From the cell containing the given text, extract its center point as (X, Y) coordinate. 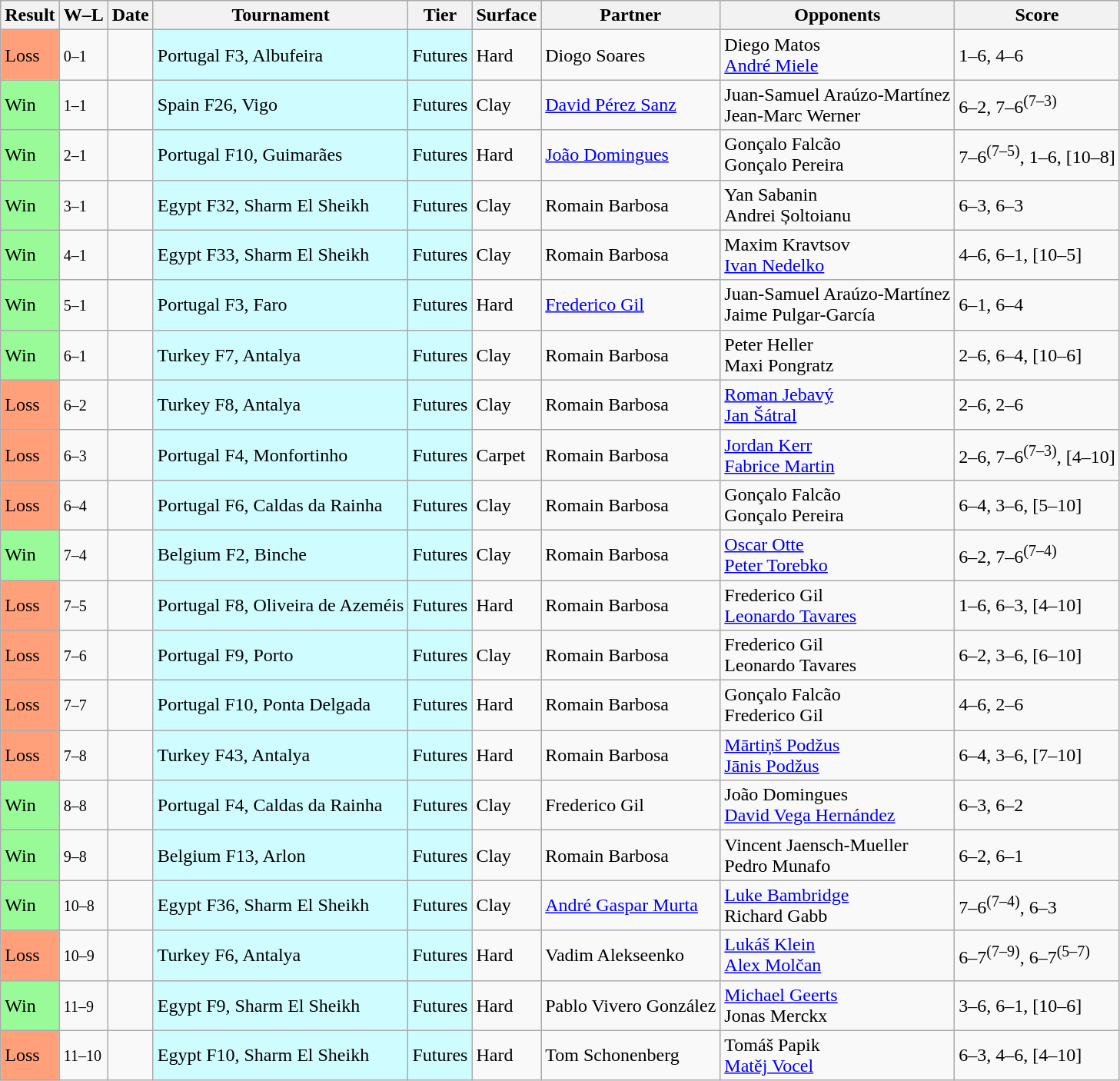
Turkey F7, Antalya (281, 355)
Oscar Otte Peter Torebko (838, 555)
9–8 (83, 855)
João Domingues David Vega Hernández (838, 806)
7–8 (83, 755)
Michael Geerts Jonas Merckx (838, 1006)
Spain F26, Vigo (281, 105)
2–6, 2–6 (1037, 404)
6–2, 7–6(7–3) (1037, 105)
0–1 (83, 55)
4–6, 2–6 (1037, 706)
3–1 (83, 205)
4–6, 6–1, [10–5] (1037, 255)
10–9 (83, 955)
David Pérez Sanz (630, 105)
Belgium F2, Binche (281, 555)
Partner (630, 15)
6–2, 3–6, [6–10] (1037, 655)
Roman Jebavý Jan Šátral (838, 404)
João Domingues (630, 155)
Diego Matos André Miele (838, 55)
Portugal F10, Guimarães (281, 155)
10–8 (83, 906)
Gonçalo Falcão Frederico Gil (838, 706)
Egypt F9, Sharm El Sheikh (281, 1006)
André Gaspar Murta (630, 906)
6–2, 6–1 (1037, 855)
Juan-Samuel Araúzo-Martínez Jaime Pulgar-García (838, 304)
6–1, 6–4 (1037, 304)
Surface (507, 15)
Egypt F33, Sharm El Sheikh (281, 255)
Tournament (281, 15)
Portugal F6, Caldas da Rainha (281, 504)
Portugal F4, Monfortinho (281, 455)
Date (131, 15)
2–6, 6–4, [10–6] (1037, 355)
6–3, 4–6, [4–10] (1037, 1055)
7–4 (83, 555)
Tomáš Papik Matěj Vocel (838, 1055)
5–1 (83, 304)
Portugal F4, Caldas da Rainha (281, 806)
11–9 (83, 1006)
6–2 (83, 404)
6–3, 6–2 (1037, 806)
7–5 (83, 604)
Maxim Kravtsov Ivan Nedelko (838, 255)
Egypt F32, Sharm El Sheikh (281, 205)
2–6, 7–6(7–3), [4–10] (1037, 455)
2–1 (83, 155)
Peter Heller Maxi Pongratz (838, 355)
8–8 (83, 806)
Portugal F8, Oliveira de Azeméis (281, 604)
Turkey F8, Antalya (281, 404)
7–6(7–5), 1–6, [10–8] (1037, 155)
Lukáš Klein Alex Molčan (838, 955)
Egypt F36, Sharm El Sheikh (281, 906)
3–6, 6–1, [10–6] (1037, 1006)
4–1 (83, 255)
Tom Schonenberg (630, 1055)
Diogo Soares (630, 55)
Yan Sabanin Andrei Șoltoianu (838, 205)
6–7(7–9), 6–7(5–7) (1037, 955)
Egypt F10, Sharm El Sheikh (281, 1055)
Portugal F3, Faro (281, 304)
11–10 (83, 1055)
Opponents (838, 15)
Belgium F13, Arlon (281, 855)
W–L (83, 15)
1–6, 4–6 (1037, 55)
Vincent Jaensch-Mueller Pedro Munafo (838, 855)
1–6, 6–3, [4–10] (1037, 604)
Tier (440, 15)
Portugal F10, Ponta Delgada (281, 706)
Score (1037, 15)
Mārtiņš Podžus Jānis Podžus (838, 755)
7–6(7–4), 6–3 (1037, 906)
6–4, 3–6, [7–10] (1037, 755)
6–3, 6–3 (1037, 205)
Result (30, 15)
6–1 (83, 355)
Turkey F6, Antalya (281, 955)
Jordan Kerr Fabrice Martin (838, 455)
6–4, 3–6, [5–10] (1037, 504)
1–1 (83, 105)
Turkey F43, Antalya (281, 755)
Pablo Vivero González (630, 1006)
Portugal F3, Albufeira (281, 55)
7–7 (83, 706)
Portugal F9, Porto (281, 655)
Juan-Samuel Araúzo-Martínez Jean-Marc Werner (838, 105)
Vadim Alekseenko (630, 955)
7–6 (83, 655)
Carpet (507, 455)
6–4 (83, 504)
6–3 (83, 455)
Luke Bambridge Richard Gabb (838, 906)
6–2, 7–6(7–4) (1037, 555)
